Detect which cell encompasses the target text, then output its (X, Y) center coordinate. 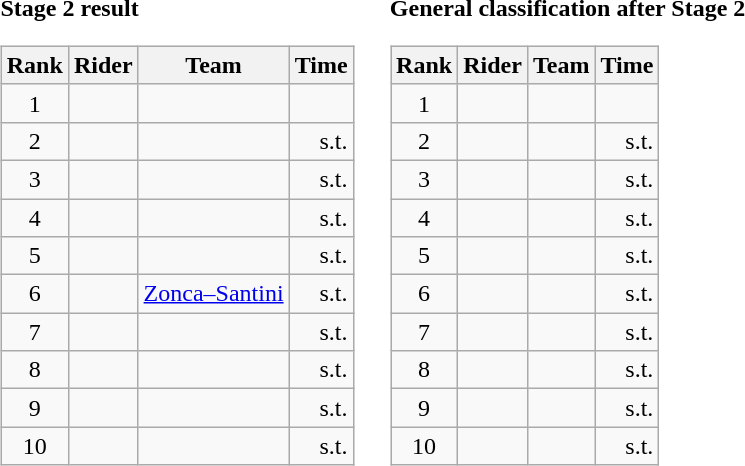
Zonca–Santini (214, 294)
